Capture the cell that displays the provided text and extract its [x, y] central coordinate. 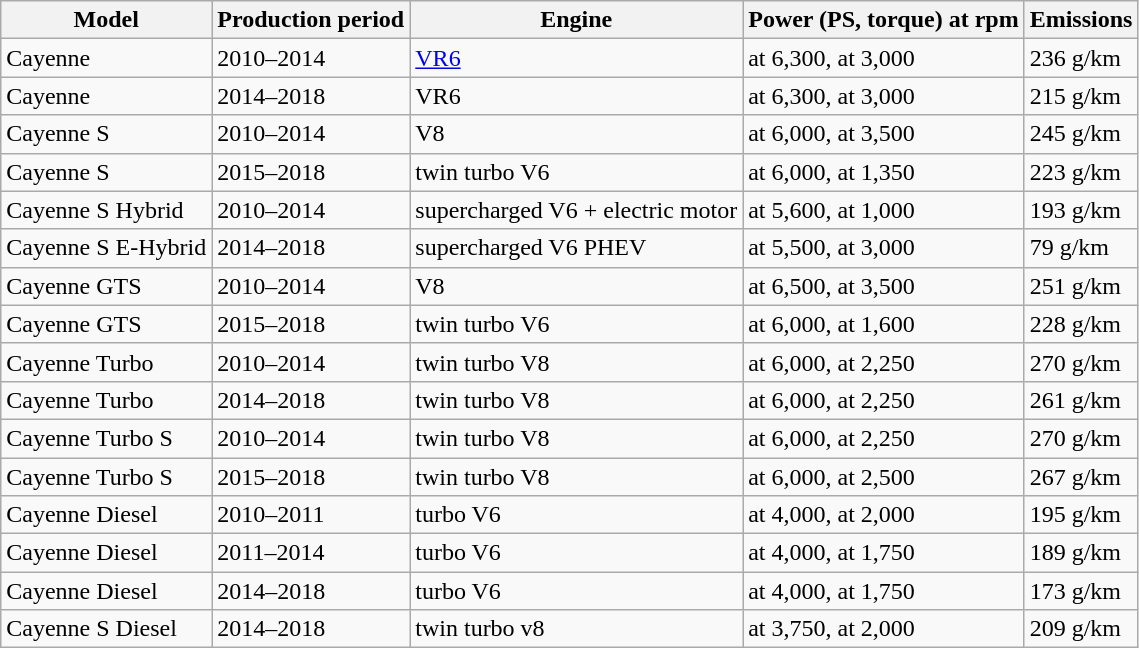
2011–2014 [311, 553]
at 6,000, at 1,350 [884, 172]
at 3,750, at 2,000 [884, 629]
Engine [576, 20]
245 g/km [1081, 134]
251 g/km [1081, 286]
261 g/km [1081, 400]
223 g/km [1081, 172]
Cayenne S E-Hybrid [106, 248]
215 g/km [1081, 96]
twin turbo v8 [576, 629]
2010–2011 [311, 515]
Production period [311, 20]
79 g/km [1081, 248]
Emissions [1081, 20]
Model [106, 20]
209 g/km [1081, 629]
189 g/km [1081, 553]
at 4,000, at 2,000 [884, 515]
195 g/km [1081, 515]
267 g/km [1081, 477]
at 6,000, at 3,500 [884, 134]
at 6,000, at 2,500 [884, 477]
173 g/km [1081, 591]
at 5,500, at 3,000 [884, 248]
193 g/km [1081, 210]
supercharged V6 + electric motor [576, 210]
Power (PS, torque) at rpm [884, 20]
at 6,500, at 3,500 [884, 286]
at 6,000, at 1,600 [884, 324]
228 g/km [1081, 324]
236 g/km [1081, 58]
Cayenne S Hybrid [106, 210]
supercharged V6 PHEV [576, 248]
at 5,600, at 1,000 [884, 210]
Cayenne S Diesel [106, 629]
